Locate the cell with the specified text and output its [x, y] center coordinate. 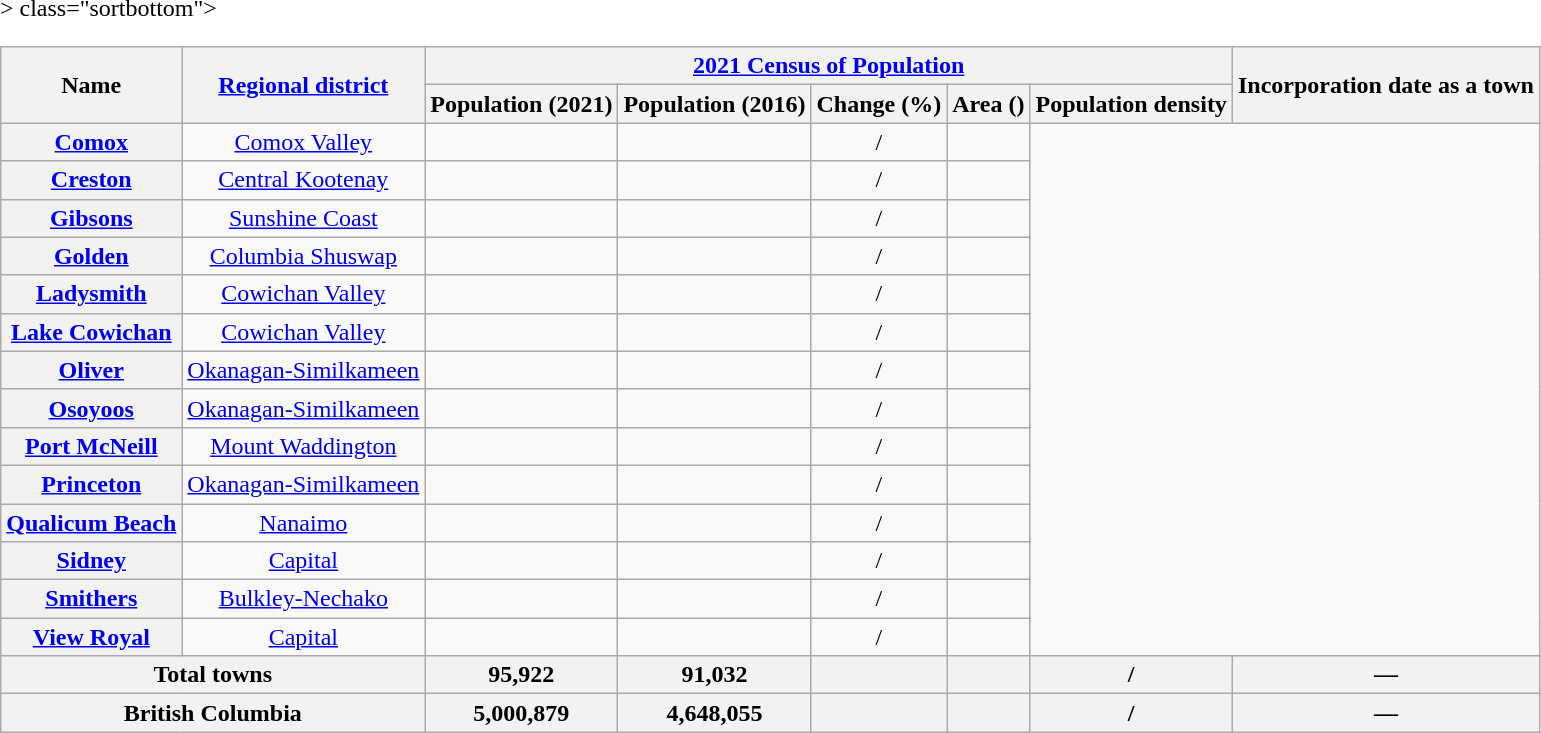
Ladysmith [92, 294]
Sidney [92, 561]
Qualicum Beach [92, 523]
View Royal [92, 637]
Sunshine Coast [304, 218]
Golden [92, 256]
Total towns [213, 675]
Comox Valley [304, 142]
Incorporation date as a town [1386, 85]
Name [92, 85]
91,032 [714, 675]
95,922 [522, 675]
4,648,055 [714, 713]
Population (2016) [714, 104]
Comox [92, 142]
Nanaimo [304, 523]
Gibsons [92, 218]
Columbia Shuswap [304, 256]
Population (2021) [522, 104]
Osoyoos [92, 408]
Princeton [92, 484]
Central Kootenay [304, 180]
Area () [988, 104]
Port McNeill [92, 446]
Mount Waddington [304, 446]
5,000,879 [522, 713]
Change (%) [879, 104]
Regional district [304, 85]
Population density [1131, 104]
Lake Cowichan [92, 332]
Oliver [92, 370]
Creston [92, 180]
British Columbia [213, 713]
Bulkley-Nechako [304, 599]
2021 Census of Population [829, 66]
Smithers [92, 599]
